Scan for the cell matching the given text and deliver its [X, Y] coordinate at center. 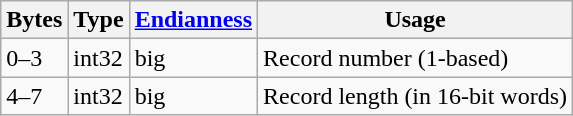
Type [98, 20]
Usage [416, 20]
0–3 [34, 58]
Endianness [193, 20]
4–7 [34, 96]
Bytes [34, 20]
Record number (1-based) [416, 58]
Record length (in 16-bit words) [416, 96]
